Extract the (X, Y) coordinate from the center of the cell holding the provided text.  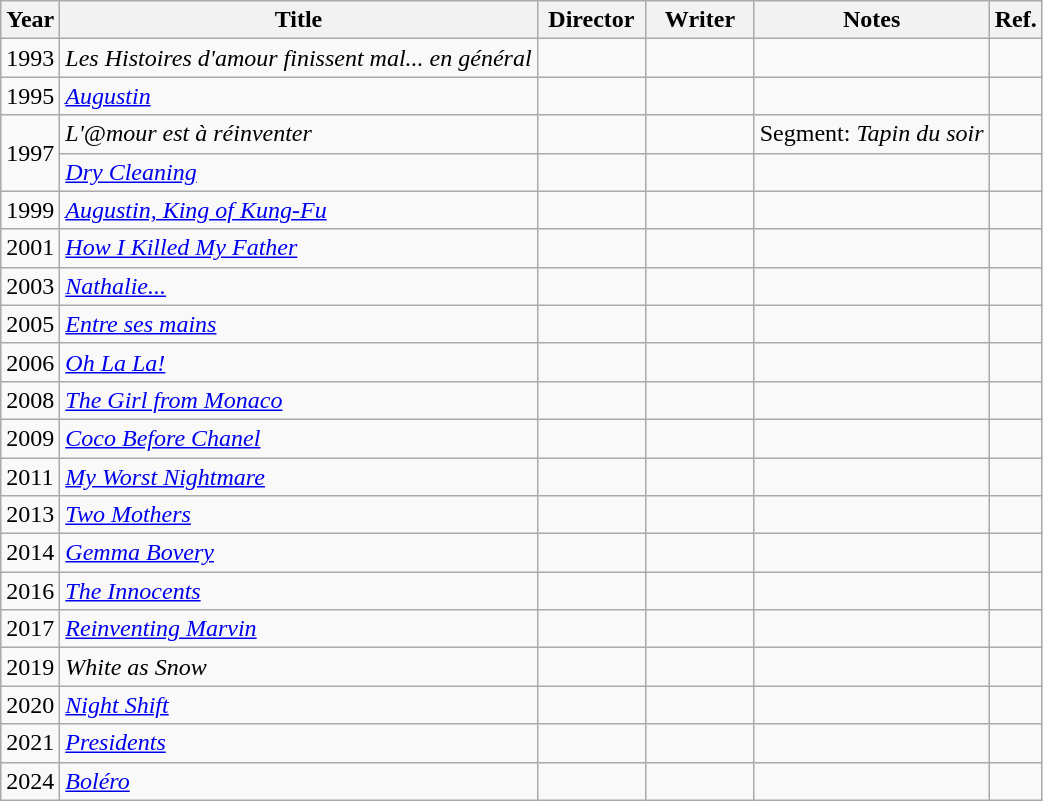
1995 (30, 96)
Les Histoires d'amour finissent mal... en général (298, 58)
Augustin (298, 96)
Title (298, 20)
2016 (30, 591)
Nathalie... (298, 286)
2011 (30, 477)
2001 (30, 248)
Augustin, King of Kung-Fu (298, 210)
L'@mour est à réinventer (298, 134)
2024 (30, 781)
Reinventing Marvin (298, 629)
My Worst Nightmare (298, 477)
Coco Before Chanel (298, 438)
2006 (30, 362)
2014 (30, 553)
Entre ses mains (298, 324)
1993 (30, 58)
2009 (30, 438)
2013 (30, 515)
Director (592, 20)
The Girl from Monaco (298, 400)
1999 (30, 210)
2008 (30, 400)
Night Shift (298, 705)
2003 (30, 286)
Writer (700, 20)
Dry Cleaning (298, 172)
2017 (30, 629)
Ref. (1016, 20)
Year (30, 20)
2020 (30, 705)
Gemma Bovery (298, 553)
Two Mothers (298, 515)
Segment: Tapin du soir (872, 134)
White as Snow (298, 667)
Boléro (298, 781)
2019 (30, 667)
Presidents (298, 743)
2021 (30, 743)
How I Killed My Father (298, 248)
2005 (30, 324)
Notes (872, 20)
The Innocents (298, 591)
1997 (30, 153)
Oh La La! (298, 362)
